Return (X, Y) of the center of cell containing provided text 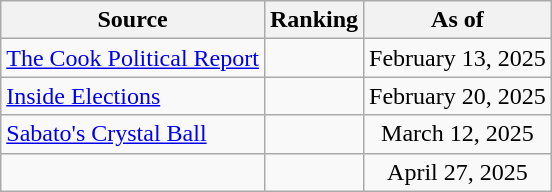
The Cook Political Report (133, 58)
February 20, 2025 (458, 96)
Sabato's Crystal Ball (133, 134)
March 12, 2025 (458, 134)
April 27, 2025 (458, 172)
Ranking (314, 20)
Inside Elections (133, 96)
February 13, 2025 (458, 58)
As of (458, 20)
Source (133, 20)
